Determine the [X, Y] coordinate at the center of the cell enclosing the given text.  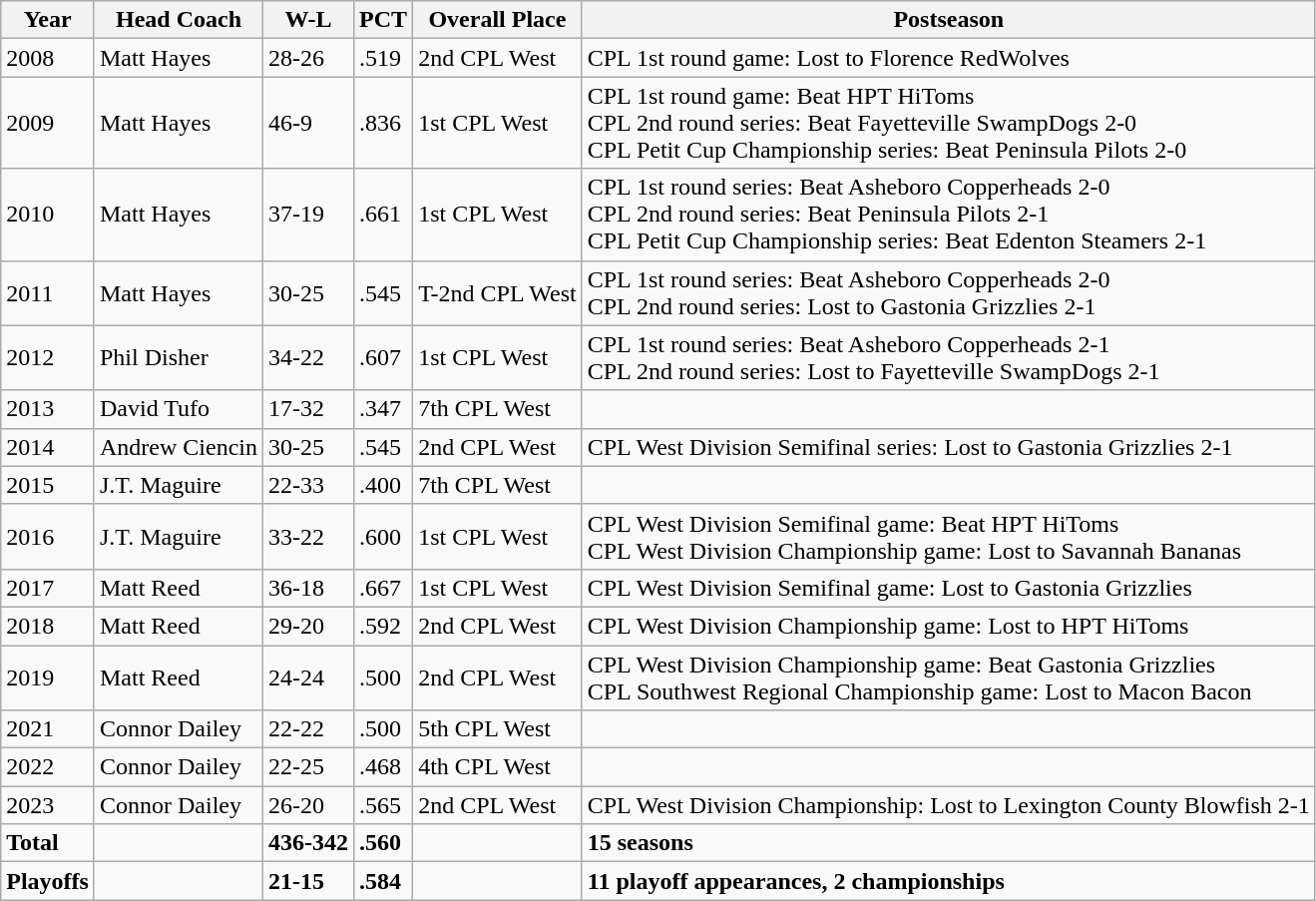
28-26 [309, 58]
2012 [48, 357]
.592 [383, 626]
CPL 1st round series: Beat Asheboro Copperheads 2-0CPL 2nd round series: Lost to Gastonia Grizzlies 2-1 [948, 293]
CPL 1st round game: Beat HPT HiTomsCPL 2nd round series: Beat Fayetteville SwampDogs 2-0CPL Petit Cup Championship series: Beat Peninsula Pilots 2-0 [948, 123]
Andrew Ciencin [178, 447]
22-33 [309, 485]
2011 [48, 293]
26-20 [309, 805]
Playoffs [48, 881]
2010 [48, 215]
24-24 [309, 676]
2016 [48, 537]
33-22 [309, 537]
.600 [383, 537]
.519 [383, 58]
Head Coach [178, 20]
CPL 1st round series: Beat Asheboro Copperheads 2-1CPL 2nd round series: Lost to Fayetteville SwampDogs 2-1 [948, 357]
.836 [383, 123]
.565 [383, 805]
34-22 [309, 357]
2019 [48, 676]
CPL West Division Semifinal series: Lost to Gastonia Grizzlies 2-1 [948, 447]
22-22 [309, 729]
2017 [48, 588]
.667 [383, 588]
T-2nd CPL West [498, 293]
Overall Place [498, 20]
4th CPL West [498, 767]
.468 [383, 767]
CPL 1st round game: Lost to Florence RedWolves [948, 58]
Year [48, 20]
.661 [383, 215]
CPL West Division Championship game: Lost to HPT HiToms [948, 626]
.560 [383, 843]
37-19 [309, 215]
CPL West Division Championship game: Beat Gastonia GrizzliesCPL Southwest Regional Championship game: Lost to Macon Bacon [948, 676]
21-15 [309, 881]
29-20 [309, 626]
46-9 [309, 123]
2014 [48, 447]
W-L [309, 20]
David Tufo [178, 409]
436-342 [309, 843]
2023 [48, 805]
2009 [48, 123]
.347 [383, 409]
17-32 [309, 409]
22-25 [309, 767]
5th CPL West [498, 729]
Postseason [948, 20]
2018 [48, 626]
2008 [48, 58]
.584 [383, 881]
PCT [383, 20]
CPL West Division Championship: Lost to Lexington County Blowfish 2-1 [948, 805]
2015 [48, 485]
CPL West Division Semifinal game: Lost to Gastonia Grizzlies [948, 588]
2021 [48, 729]
CPL West Division Semifinal game: Beat HPT HiTomsCPL West Division Championship game: Lost to Savannah Bananas [948, 537]
Phil Disher [178, 357]
2022 [48, 767]
2013 [48, 409]
.400 [383, 485]
11 playoff appearances, 2 championships [948, 881]
.607 [383, 357]
Total [48, 843]
36-18 [309, 588]
15 seasons [948, 843]
